Capture the cell that displays the provided text and extract its (X, Y) central coordinate. 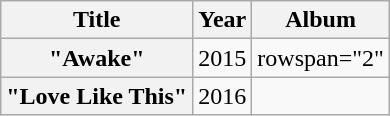
2015 (222, 58)
Title (97, 20)
rowspan="2" (321, 58)
"Love Like This" (97, 96)
"Awake" (97, 58)
Year (222, 20)
2016 (222, 96)
Album (321, 20)
